Provide the (X, Y) coordinate of the cell's center where the given text is located.  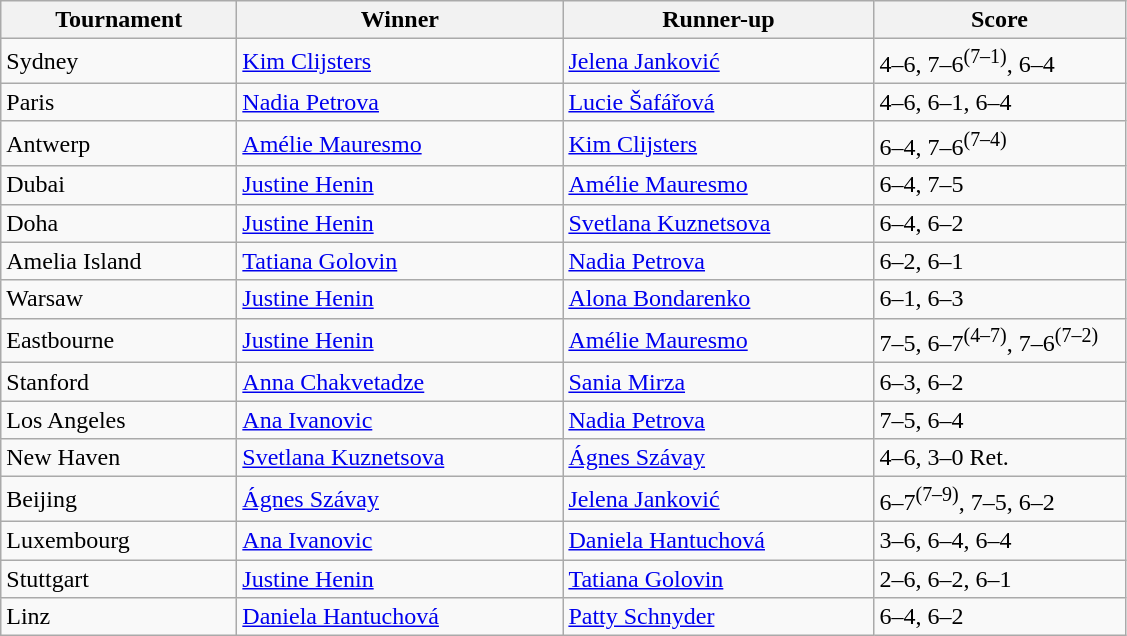
Runner-up (718, 20)
Antwerp (119, 144)
Stuttgart (119, 579)
6–4, 7–5 (1000, 185)
Eastbourne (119, 340)
New Haven (119, 458)
Dubai (119, 185)
6–7(7–9), 7–5, 6–2 (1000, 500)
Linz (119, 617)
Patty Schnyder (718, 617)
3–6, 6–4, 6–4 (1000, 541)
6–3, 6–2 (1000, 382)
7–5, 6–4 (1000, 420)
Doha (119, 223)
Score (1000, 20)
6–1, 6–3 (1000, 299)
Lucie Šafářová (718, 102)
Sania Mirza (718, 382)
Amelia Island (119, 261)
2–6, 6–2, 6–1 (1000, 579)
Stanford (119, 382)
Paris (119, 102)
6–2, 6–1 (1000, 261)
Luxembourg (119, 541)
Winner (400, 20)
4–6, 7–6(7–1), 6–4 (1000, 62)
Anna Chakvetadze (400, 382)
Sydney (119, 62)
7–5, 6–7(4–7), 7–6(7–2) (1000, 340)
Alona Bondarenko (718, 299)
4–6, 6–1, 6–4 (1000, 102)
Warsaw (119, 299)
Los Angeles (119, 420)
Beijing (119, 500)
6–4, 7–6(7–4) (1000, 144)
4–6, 3–0 Ret. (1000, 458)
Tournament (119, 20)
